Locate the cell with the specified text and output its (x, y) center coordinate. 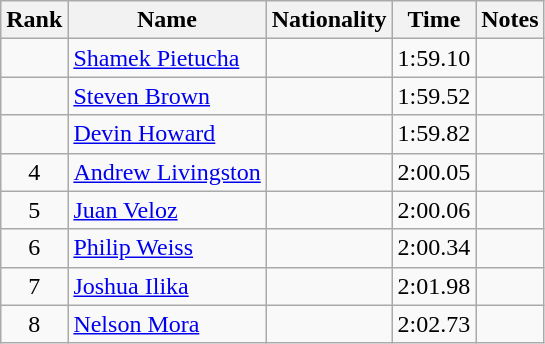
1:59.52 (434, 96)
2:02.73 (434, 324)
1:59.82 (434, 134)
1:59.10 (434, 58)
8 (34, 324)
Andrew Livingston (167, 172)
Juan Veloz (167, 210)
Name (167, 20)
7 (34, 286)
2:00.06 (434, 210)
Shamek Pietucha (167, 58)
2:00.34 (434, 248)
Nelson Mora (167, 324)
4 (34, 172)
Devin Howard (167, 134)
Rank (34, 20)
2:00.05 (434, 172)
Joshua Ilika (167, 286)
Steven Brown (167, 96)
5 (34, 210)
2:01.98 (434, 286)
Nationality (329, 20)
Philip Weiss (167, 248)
Time (434, 20)
6 (34, 248)
Notes (510, 20)
